Pinpoint the cell where the given text exists, returning its (X, Y) midpoint coordinate. 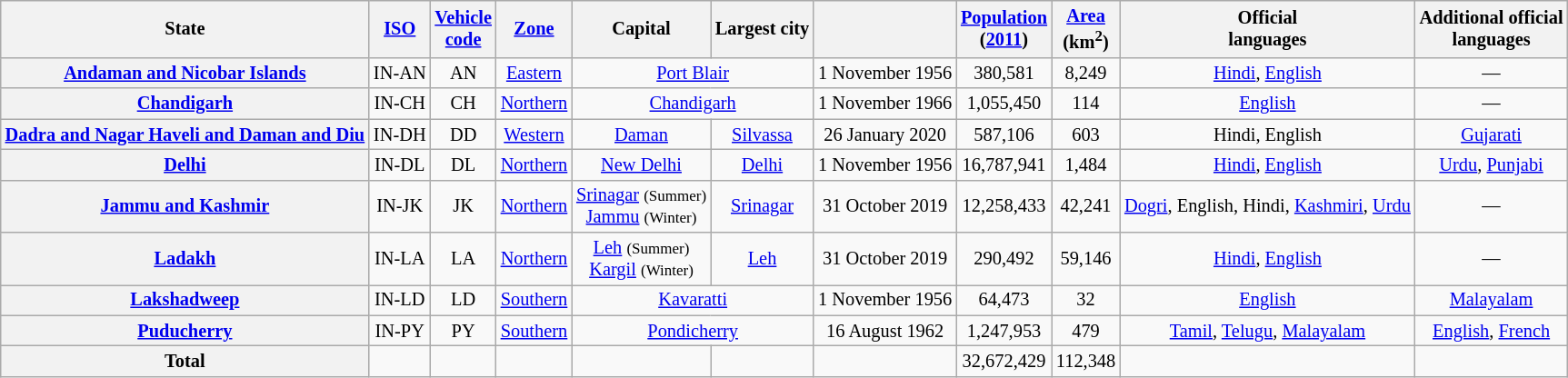
Largest city (762, 29)
42,241 (1085, 206)
8,249 (1085, 73)
Area (km2) (1085, 29)
JK (463, 206)
Gujarati (1492, 134)
479 (1085, 331)
32 (1085, 300)
Total (185, 362)
IN-JK (400, 206)
12,258,433 (1004, 206)
16,787,941 (1004, 164)
112,348 (1085, 362)
16 August 1962 (885, 331)
64,473 (1004, 300)
State (185, 29)
LD (463, 300)
Dogri, English, Hindi, Kashmiri, Urdu (1267, 206)
IN-LA (400, 259)
Puducherry (185, 331)
IN-PY (400, 331)
380,581 (1004, 73)
587,106 (1004, 134)
CH (463, 104)
IN-CH (400, 104)
Lakshadweep (185, 300)
32,672,429 (1004, 362)
DL (463, 164)
Jammu and Kashmir (185, 206)
Malayalam (1492, 300)
AN (463, 73)
Tamil, Telugu, Malayalam (1267, 331)
Vehicle code (463, 29)
English, French (1492, 331)
New Delhi (642, 164)
Srinagar (Summer)Jammu (Winter) (642, 206)
IN-LD (400, 300)
IN-DL (400, 164)
1,247,953 (1004, 331)
Silvassa (762, 134)
Kavaratti (693, 300)
Urdu, Punjabi (1492, 164)
Leh (762, 259)
Leh (Summer)Kargil (Winter) (642, 259)
ISO (400, 29)
Ladakh (185, 259)
290,492 (1004, 259)
PY (463, 331)
Official languages (1267, 29)
Zone (534, 29)
Population (2011) (1004, 29)
IN-DH (400, 134)
Western (534, 134)
1,055,450 (1004, 104)
Dadra and Nagar Haveli and Daman and Diu (185, 134)
LA (463, 259)
Eastern (534, 73)
603 (1085, 134)
Andaman and Nicobar Islands (185, 73)
Srinagar (762, 206)
59,146 (1085, 259)
1 November 1966 (885, 104)
Port Blair (693, 73)
Capital (642, 29)
114 (1085, 104)
1,484 (1085, 164)
Additional official languages (1492, 29)
26 January 2020 (885, 134)
Pondicherry (693, 331)
DD (463, 134)
IN-AN (400, 73)
Daman (642, 134)
